Return the (x, y) coordinate for the center point of the cell that contains the specified text.  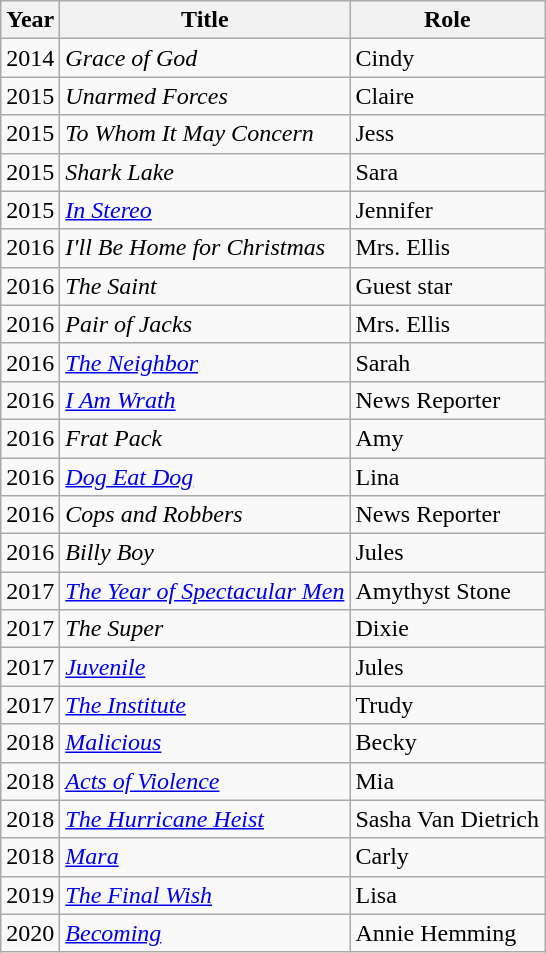
Title (205, 20)
Trudy (448, 705)
Frat Pack (205, 438)
Sarah (448, 362)
Unarmed Forces (205, 96)
Guest star (448, 286)
Mara (205, 857)
Lina (448, 477)
The Hurricane Heist (205, 819)
The Neighbor (205, 362)
2014 (30, 58)
Role (448, 20)
Carly (448, 857)
The Super (205, 629)
Malicious (205, 743)
Acts of Violence (205, 781)
Annie Hemming (448, 933)
Jess (448, 134)
Jennifer (448, 210)
In Stereo (205, 210)
Dixie (448, 629)
Sasha Van Dietrich (448, 819)
Claire (448, 96)
Year (30, 20)
Cops and Robbers (205, 515)
Billy Boy (205, 553)
I Am Wrath (205, 400)
To Whom It May Concern (205, 134)
Becky (448, 743)
The Final Wish (205, 895)
Becoming (205, 933)
Lisa (448, 895)
Juvenile (205, 667)
Amy (448, 438)
Amythyst Stone (448, 591)
2020 (30, 933)
Sara (448, 172)
Shark Lake (205, 172)
Pair of Jacks (205, 324)
I'll Be Home for Christmas (205, 248)
Dog Eat Dog (205, 477)
Grace of God (205, 58)
The Saint (205, 286)
Cindy (448, 58)
The Institute (205, 705)
Mia (448, 781)
The Year of Spectacular Men (205, 591)
2019 (30, 895)
